Find where the given text appears and provide that cell's center as (x, y) coordinate. 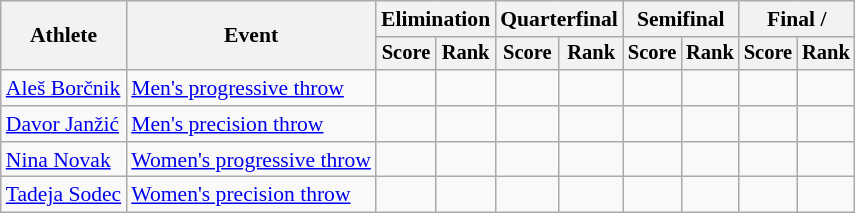
Women's precision throw (251, 195)
Men's precision throw (251, 124)
Event (251, 36)
Elimination (436, 19)
Women's progressive throw (251, 160)
Tadeja Sodec (64, 195)
Quarterfinal (559, 19)
Men's progressive throw (251, 88)
Davor Janžić (64, 124)
Athlete (64, 36)
Final / (797, 19)
Nina Novak (64, 160)
Semifinal (681, 19)
Aleš Borčnik (64, 88)
